Locate the cell with the specified text and output its (x, y) center coordinate. 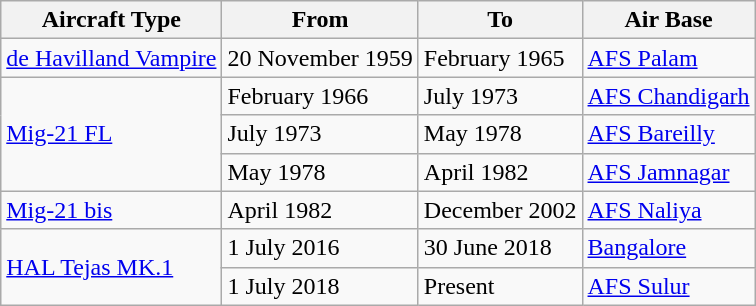
30 June 2018 (500, 248)
1 July 2016 (320, 248)
Air Base (668, 20)
AFS Jamnagar (668, 172)
de Havilland Vampire (112, 58)
February 1966 (320, 96)
February 1965 (500, 58)
December 2002 (500, 210)
Mig-21 FL (112, 134)
HAL Tejas MK.1 (112, 267)
AFS Palam (668, 58)
AFS Naliya (668, 210)
Aircraft Type (112, 20)
1 July 2018 (320, 286)
20 November 1959 (320, 58)
Present (500, 286)
Mig-21 bis (112, 210)
Bangalore (668, 248)
AFS Chandigarh (668, 96)
To (500, 20)
AFS Sulur (668, 286)
From (320, 20)
AFS Bareilly (668, 134)
